Extract the (X, Y) coordinate from the center of the cell holding the provided text.  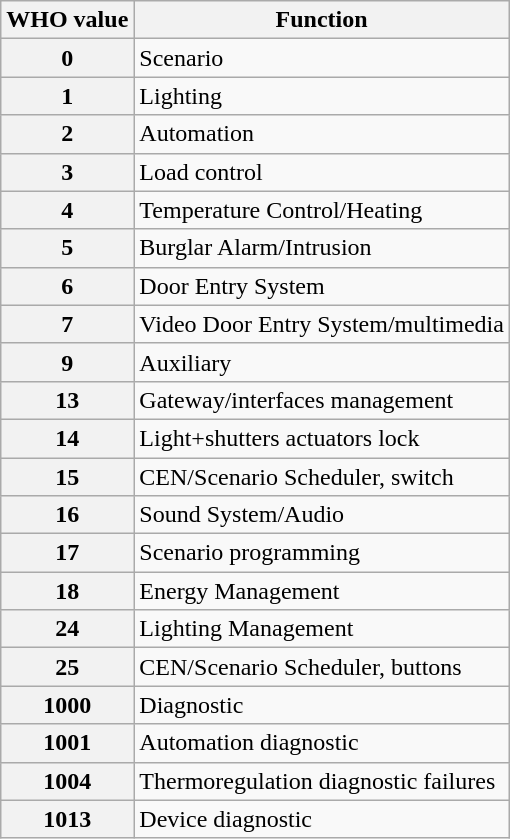
14 (68, 438)
Automation diagnostic (322, 743)
Temperature Control/Heating (322, 210)
16 (68, 515)
25 (68, 667)
1004 (68, 781)
Door Entry System (322, 286)
13 (68, 400)
18 (68, 591)
7 (68, 324)
Light+shutters actuators lock (322, 438)
1 (68, 96)
6 (68, 286)
Scenario (322, 58)
2 (68, 134)
Automation (322, 134)
24 (68, 629)
Scenario programming (322, 553)
Sound System/Audio (322, 515)
1000 (68, 705)
Video Door Entry System/multimedia (322, 324)
Load control (322, 172)
1013 (68, 819)
Device diagnostic (322, 819)
CEN/Scenario Scheduler, buttons (322, 667)
Diagnostic (322, 705)
17 (68, 553)
Gateway/interfaces management (322, 400)
9 (68, 362)
3 (68, 172)
Energy Management (322, 591)
Lighting Management (322, 629)
Auxiliary (322, 362)
Thermoregulation diagnostic failures (322, 781)
5 (68, 248)
0 (68, 58)
Burglar Alarm/Intrusion (322, 248)
4 (68, 210)
15 (68, 477)
CEN/Scenario Scheduler, switch (322, 477)
1001 (68, 743)
WHO value (68, 20)
Lighting (322, 96)
Function (322, 20)
